Locate the cell with the specified text and output its (x, y) center coordinate. 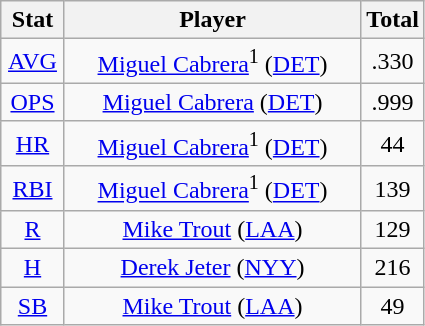
44 (393, 144)
216 (393, 268)
Miguel Cabrera (DET) (212, 102)
129 (393, 230)
SB (33, 306)
Player (212, 20)
R (33, 230)
AVG (33, 62)
49 (393, 306)
.999 (393, 102)
.330 (393, 62)
RBI (33, 188)
Total (393, 20)
Derek Jeter (NYY) (212, 268)
HR (33, 144)
OPS (33, 102)
139 (393, 188)
H (33, 268)
Stat (33, 20)
